Capture the cell that displays the provided text and extract its (x, y) central coordinate. 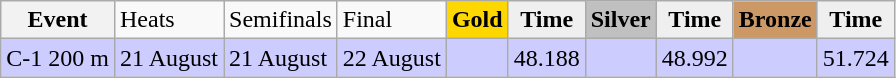
Silver (620, 20)
Gold (477, 20)
51.724 (856, 58)
Final (392, 20)
Heats (168, 20)
C-1 200 m (58, 58)
Bronze (775, 20)
48.992 (694, 58)
Semifinals (281, 20)
48.188 (546, 58)
22 August (392, 58)
Event (58, 20)
